Extract the (X, Y) coordinate from the center of the cell holding the provided text.  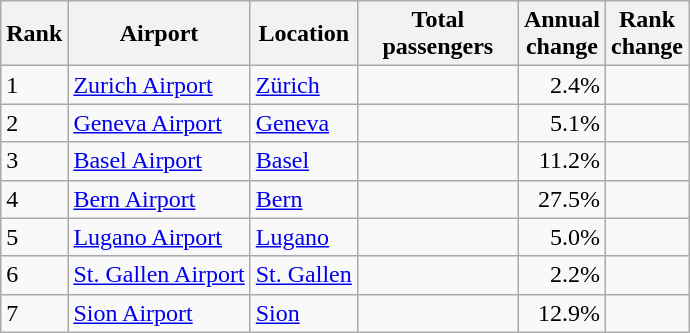
1 (34, 85)
2.2% (562, 275)
6 (34, 275)
Rankchange (646, 34)
11.2% (562, 161)
Geneva (304, 123)
3 (34, 161)
Sion (304, 313)
Bern Airport (159, 199)
2.4% (562, 85)
Lugano (304, 237)
Geneva Airport (159, 123)
Sion Airport (159, 313)
Zürich (304, 85)
Basel (304, 161)
Airport (159, 34)
27.5% (562, 199)
Bern (304, 199)
Rank (34, 34)
Totalpassengers (438, 34)
Location (304, 34)
2 (34, 123)
5 (34, 237)
St. Gallen Airport (159, 275)
5.0% (562, 237)
5.1% (562, 123)
Zurich Airport (159, 85)
12.9% (562, 313)
St. Gallen (304, 275)
4 (34, 199)
Annualchange (562, 34)
Basel Airport (159, 161)
Lugano Airport (159, 237)
7 (34, 313)
